Search for the cell housing the specified text and yield its [X, Y] center coordinate. 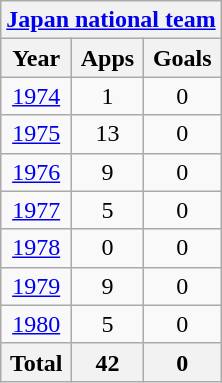
42 [108, 362]
Apps [108, 58]
Year [36, 58]
1 [108, 96]
Total [36, 362]
Japan national team [111, 20]
1974 [36, 96]
1976 [36, 172]
13 [108, 134]
1980 [36, 324]
1979 [36, 286]
1975 [36, 134]
Goals [182, 58]
1977 [36, 210]
1978 [36, 248]
